From the cell containing the given text, extract its center point as (x, y) coordinate. 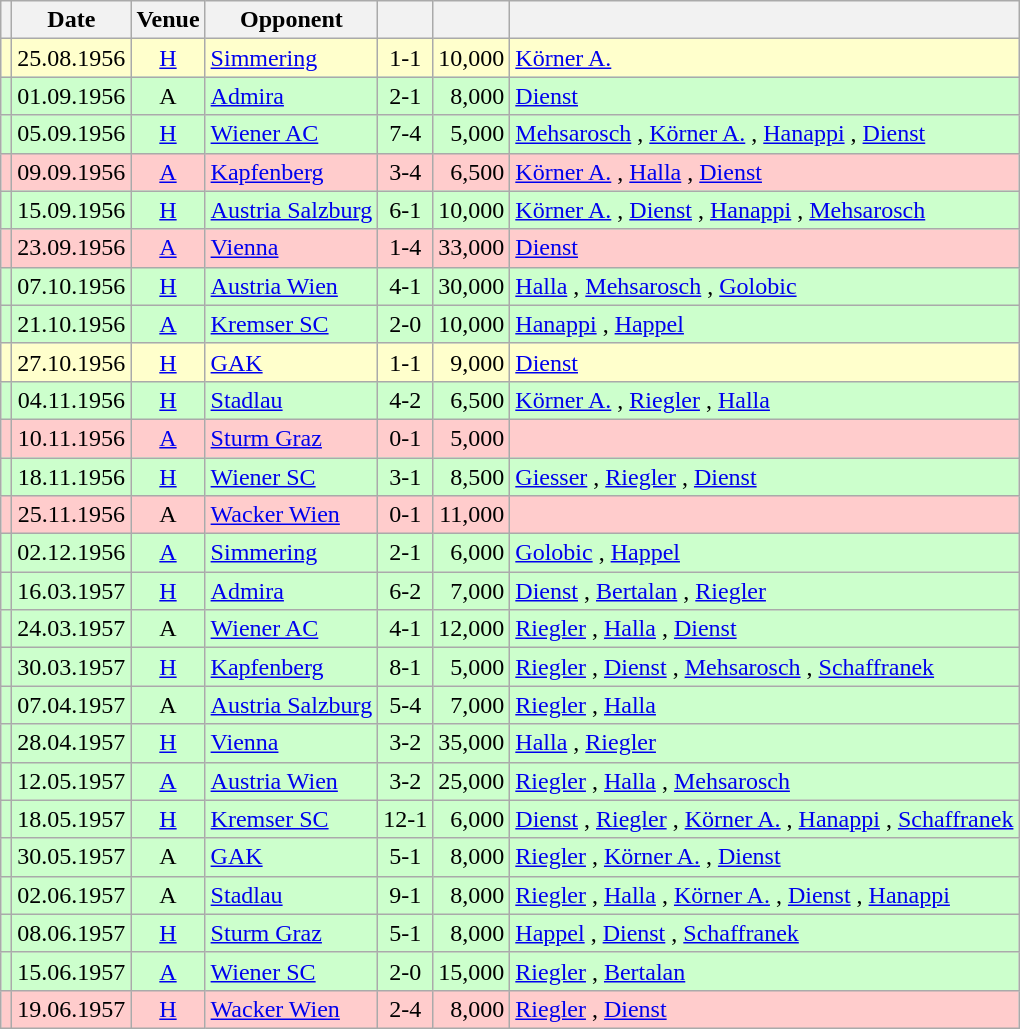
02.06.1957 (72, 895)
33,000 (472, 248)
7-4 (406, 134)
Riegler , Dienst (764, 1009)
18.05.1957 (72, 819)
Körner A. , Halla , Dienst (764, 172)
07.10.1956 (72, 286)
2-4 (406, 1009)
30.05.1957 (72, 857)
19.06.1957 (72, 1009)
Riegler , Bertalan (764, 971)
9-1 (406, 895)
Halla , Mehsarosch , Golobic (764, 286)
Happel , Dienst , Schaffranek (764, 933)
01.09.1956 (72, 96)
09.09.1956 (72, 172)
Riegler , Körner A. , Dienst (764, 857)
Körner A. (764, 58)
8-1 (406, 667)
23.09.1956 (72, 248)
25.08.1956 (72, 58)
5-4 (406, 705)
Riegler , Halla , Mehsarosch (764, 781)
15,000 (472, 971)
Körner A. , Riegler , Halla (764, 400)
12.05.1957 (72, 781)
Halla , Riegler (764, 743)
Riegler , Halla (764, 705)
Hanappi , Happel (764, 324)
25.11.1956 (72, 515)
27.10.1956 (72, 362)
Opponent (292, 20)
04.11.1956 (72, 400)
6-1 (406, 210)
18.11.1956 (72, 477)
Körner A. , Dienst , Hanappi , Mehsarosch (764, 210)
Riegler , Halla , Körner A. , Dienst , Hanappi (764, 895)
08.06.1957 (72, 933)
Golobic , Happel (764, 553)
07.04.1957 (72, 705)
12,000 (472, 629)
28.04.1957 (72, 743)
10.11.1956 (72, 438)
24.03.1957 (72, 629)
4-2 (406, 400)
02.12.1956 (72, 553)
Riegler , Halla , Dienst (764, 629)
Dienst , Riegler , Körner A. , Hanappi , Schaffranek (764, 819)
12-1 (406, 819)
1-4 (406, 248)
11,000 (472, 515)
Riegler , Dienst , Mehsarosch , Schaffranek (764, 667)
30,000 (472, 286)
9,000 (472, 362)
16.03.1957 (72, 591)
Venue (168, 20)
Mehsarosch , Körner A. , Hanappi , Dienst (764, 134)
25,000 (472, 781)
Giesser , Riegler , Dienst (764, 477)
3-4 (406, 172)
Date (72, 20)
30.03.1957 (72, 667)
05.09.1956 (72, 134)
Dienst , Bertalan , Riegler (764, 591)
6-2 (406, 591)
8,500 (472, 477)
3-1 (406, 477)
15.09.1956 (72, 210)
21.10.1956 (72, 324)
15.06.1957 (72, 971)
35,000 (472, 743)
